For the text-containing cell, return its midpoint in [X, Y] coordinate format. 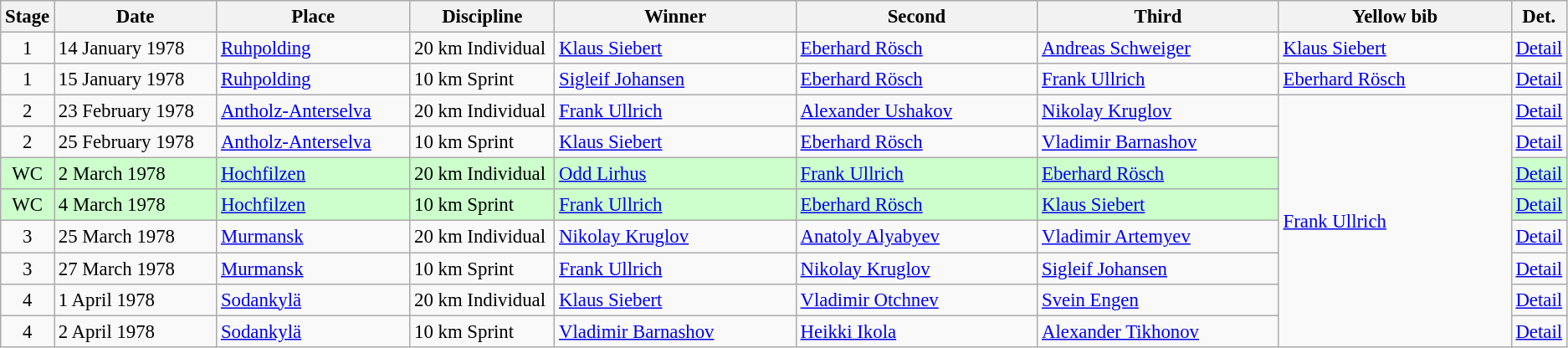
4 March 1978 [135, 205]
2 March 1978 [135, 174]
27 March 1978 [135, 269]
2 April 1978 [135, 331]
Anatoly Alyabyev [916, 237]
Winner [676, 17]
15 January 1978 [135, 79]
Andreas Schweiger [1158, 49]
Vladimir Otchnev [916, 299]
23 February 1978 [135, 111]
25 February 1978 [135, 142]
14 January 1978 [135, 49]
Place [313, 17]
Odd Lirhus [676, 174]
Alexander Ushakov [916, 111]
Alexander Tikhonov [1158, 331]
25 March 1978 [135, 237]
Svein Engen [1158, 299]
Date [135, 17]
Third [1158, 17]
Second [916, 17]
Stage [28, 17]
Yellow bib [1395, 17]
Discipline [482, 17]
Heikki Ikola [916, 331]
Vladimir Artemyev [1158, 237]
Det. [1539, 17]
1 April 1978 [135, 299]
